Capture the cell that displays the provided text and extract its [X, Y] central coordinate. 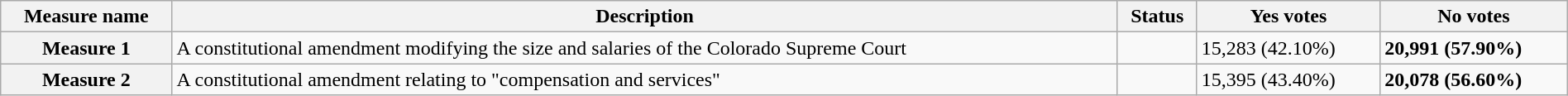
Yes votes [1288, 17]
15,395 (43.40%) [1288, 79]
Measure name [86, 17]
Measure 1 [86, 48]
20,078 (56.60%) [1474, 79]
15,283 (42.10%) [1288, 48]
Status [1157, 17]
A constitutional amendment modifying the size and salaries of the Colorado Supreme Court [645, 48]
Description [645, 17]
A constitutional amendment relating to "compensation and services" [645, 79]
Measure 2 [86, 79]
20,991 (57.90%) [1474, 48]
No votes [1474, 17]
